Locate the cell with the specified text and output its (x, y) center coordinate. 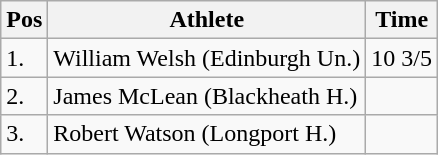
James McLean (Blackheath H.) (207, 96)
2. (24, 96)
William Welsh (Edinburgh Un.) (207, 58)
1. (24, 58)
3. (24, 134)
Time (402, 20)
Robert Watson (Longport H.) (207, 134)
Pos (24, 20)
10 3/5 (402, 58)
Athlete (207, 20)
